Locate the cell with the specified text and output its [x, y] center coordinate. 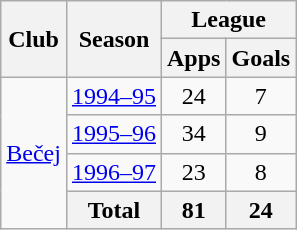
League [229, 20]
Season [114, 39]
23 [194, 172]
81 [194, 210]
1994–95 [114, 96]
Apps [194, 58]
1995–96 [114, 134]
Total [114, 210]
7 [261, 96]
Goals [261, 58]
1996–97 [114, 172]
8 [261, 172]
Club [34, 39]
9 [261, 134]
Bečej [34, 153]
34 [194, 134]
